From the cell containing the given text, extract its center point as [X, Y] coordinate. 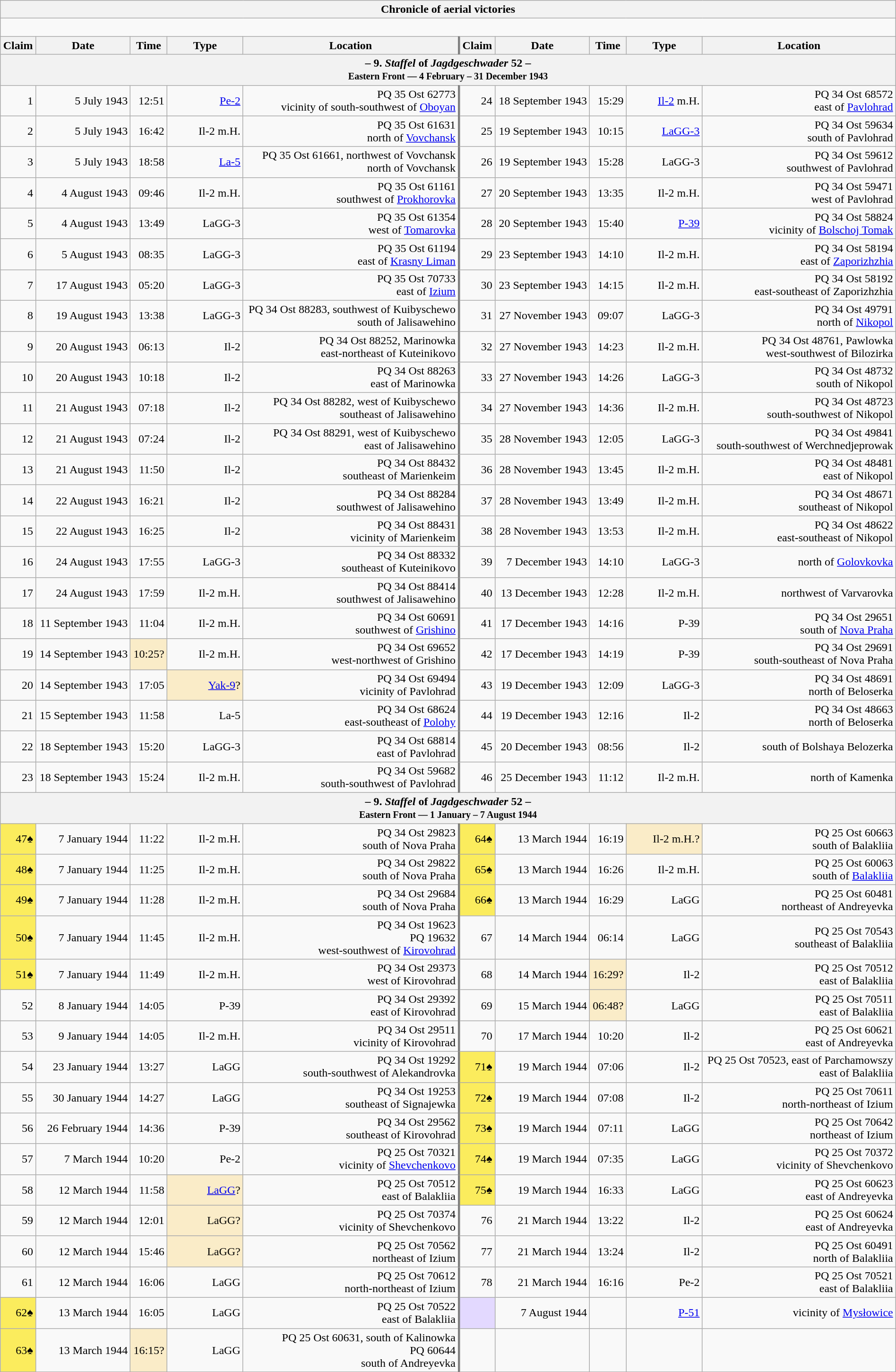
32 [477, 346]
11 September 1943 [83, 623]
PQ 25 Ost 60623 east of Andreyevka [799, 1190]
PQ 34 Ost 19292 south-southwest of Alekandrovka [351, 1067]
15:24 [148, 777]
13:27 [148, 1067]
14:23 [608, 346]
23 January 1944 [83, 1067]
07:08 [608, 1098]
11:45 [148, 938]
17 [18, 593]
25 [477, 131]
78 [477, 1282]
PQ 34 Ost 29823 south of Nova Praha [351, 839]
south of Bolshaya Belozerka [799, 746]
26 February 1944 [83, 1128]
57 [18, 1159]
PQ 25 Ost 60491 north of Balakliia [799, 1251]
19 August 1943 [83, 316]
15:28 [608, 162]
PQ 34 Ost 58192 east-southeast of Zaporizhzhia [799, 285]
PQ 25 Ost 60063 south of Balakliia [799, 870]
13:53 [608, 531]
PQ 34 Ost 59471 west of Pavlohrad [799, 193]
54 [18, 1067]
PQ 25 Ost 70374vicinity of Shevchenkovo [351, 1221]
PQ 25 Ost 60663 south of Balakliia [799, 839]
52 [18, 1005]
30 January 1944 [83, 1098]
PQ 34 Ost 88283, southwest of Kuibyschewo south of Jalisawehino [351, 316]
10 [18, 377]
07:35 [608, 1159]
14:26 [608, 377]
5 August 1943 [83, 254]
PQ 34 Ost 58194 east of Zaporizhzhia [799, 254]
07:24 [148, 439]
11:25 [148, 870]
16:25 [148, 531]
48♠ [18, 870]
vicinity of Mysłowice [799, 1312]
Chronicle of aerial victories [448, 9]
37 [477, 500]
PQ 34 Ost 88332 southeast of Kuteinikovo [351, 562]
11:12 [608, 777]
– 9. Staffel of Jagdgeschwader 52 –Eastern Front — 4 February – 31 December 1943 [448, 70]
50♠ [18, 938]
PQ 25 Ost 60624 east of Andreyevka [799, 1221]
7 December 1943 [542, 562]
56 [18, 1128]
PQ 34 Ost 48761, Pawlowka west-southwest of Bilozirka [799, 346]
PQ 34 Ost 19253 southeast of Signajewka [351, 1098]
16:33 [608, 1190]
PQ 25 Ost 70511 east of Balakliia [799, 1005]
PQ 25 Ost 70612 north-northeast of Izium [351, 1282]
16 [18, 562]
16:05 [148, 1312]
PQ 34 Ost 49841 south-southwest of Werchnedjeprowak [799, 439]
59 [18, 1221]
76 [477, 1221]
PQ 25 Ost 60621 east of Andreyevka [799, 1036]
PQ 34 Ost 68572 east of Pavlohrad [799, 100]
71♠ [477, 1067]
PQ 25 Ost 70543 southeast of Balakliia [799, 938]
PQ 34 Ost 48671 southeast of Nikopol [799, 500]
34 [477, 408]
PQ 25 Ost 70521 east of Balakliia [799, 1282]
51♠ [18, 975]
4 [18, 193]
25 December 1943 [542, 777]
northwest of Varvarovka [799, 593]
PQ 34 Ost 29511vicinity of Kirovohrad [351, 1036]
12:51 [148, 100]
53 [18, 1036]
PQ 34 Ost 68624 east-southeast of Polohy [351, 716]
75♠ [477, 1190]
P-51 [664, 1312]
16:06 [148, 1282]
58 [18, 1190]
15:46 [148, 1251]
11 [18, 408]
PQ 34 Ost 29651 south of Nova Praha [799, 623]
55 [18, 1098]
13 December 1943 [542, 593]
7 [18, 285]
PQ 35 Ost 61194 east of Krasny Liman [351, 254]
16:29? [608, 975]
44 [477, 716]
14:16 [608, 623]
65♠ [477, 870]
16:15? [148, 1350]
14:19 [608, 654]
61 [18, 1282]
11:28 [148, 900]
13 [18, 470]
north of Kamenka [799, 777]
63♠ [18, 1350]
64♠ [477, 839]
PQ 34 Ost 29373 west of Kirovohrad [351, 975]
14:15 [608, 285]
12:01 [148, 1221]
69 [477, 1005]
12:28 [608, 593]
45 [477, 746]
22 [18, 746]
15:40 [608, 223]
43 [477, 685]
PQ 34 Ost 88431vicinity of Marienkeim [351, 531]
PQ 34 Ost 48663 north of Beloserka [799, 716]
26 [477, 162]
16:42 [148, 131]
47♠ [18, 839]
PQ 34 Ost 68814 east of Pavlohrad [351, 746]
08:56 [608, 746]
PQ 34 Ost 88414 southwest of Jalisawehino [351, 593]
7 August 1944 [542, 1312]
PQ 34 Ost 29392 east of Kirovohrad [351, 1005]
40 [477, 593]
9 January 1944 [83, 1036]
23 [18, 777]
PQ 35 Ost 61354 west of Tomarovka [351, 223]
PQ 25 Ost 70321vicinity of Shevchenkovo [351, 1159]
12:16 [608, 716]
13:35 [608, 193]
PQ 34 Ost 88282, west of Kuibyschewo southeast of Jalisawehino [351, 408]
24 [477, 100]
PQ 34 Ost 59634 south of Pavlohrad [799, 131]
29 [477, 254]
PQ 35 Ost 61661, northwest of Vovchansk north of Vovchansk [351, 162]
38 [477, 531]
PQ 34 Ost 48481 east of Nikopol [799, 470]
PQ 34 Ost 59682 south-southwest of Pavlohrad [351, 777]
20 [18, 685]
PQ 25 Ost 70562 northeast of Izium [351, 1251]
17 March 1944 [542, 1036]
PQ 34 Ost 29562 southeast of Kirovohrad [351, 1128]
21 [18, 716]
16:21 [148, 500]
07:18 [148, 408]
PQ 34 Ost 48723 south-southwest of Nikopol [799, 408]
PQ 34 Ost 69494vicinity of Pavlohrad [351, 685]
10:15 [608, 131]
PQ 34 Ost 88252, Marinowka east-northeast of Kuteinikovo [351, 346]
12:05 [608, 439]
8 January 1944 [83, 1005]
PQ 34 Ost 59612 southwest of Pavlohrad [799, 162]
39 [477, 562]
31 [477, 316]
PQ 34 Ost 88263 east of Marinowka [351, 377]
PQ 25 Ost 70372vicinity of Shevchenkovo [799, 1159]
13:45 [608, 470]
62♠ [18, 1312]
PQ 34 Ost 19623PQ 19632 west-southwest of Kirovohrad [351, 938]
06:13 [148, 346]
PQ 25 Ost 60481 northeast of Andreyevka [799, 900]
PQ 25 Ost 60631, south of KalinowkaPQ 60644 south of Andreyevka [351, 1350]
PQ 34 Ost 88432 southeast of Marienkeim [351, 470]
PQ 34 Ost 48622 east-southeast of Nikopol [799, 531]
PQ 35 Ost 62773vicinity of south-southwest of Oboyan [351, 100]
30 [477, 285]
PQ 34 Ost 29684 south of Nova Praha [351, 900]
PQ 34 Ost 60691 southwest of Grishino [351, 623]
PQ 34 Ost 88291, west of Kuibyschewo east of Jalisawehino [351, 439]
11:49 [148, 975]
PQ 34 Ost 88284 southwest of Jalisawehino [351, 500]
8 [18, 316]
– 9. Staffel of Jagdgeschwader 52 –Eastern Front — 1 January – 7 August 1944 [448, 808]
68 [477, 975]
PQ 35 Ost 61631 north of Vovchansk [351, 131]
13:38 [148, 316]
11:50 [148, 470]
PQ 35 Ost 61161 southwest of Prokhorovka [351, 193]
17:55 [148, 562]
33 [477, 377]
15:29 [608, 100]
12:09 [608, 685]
14 [18, 500]
07:06 [608, 1067]
17:59 [148, 593]
15 March 1944 [542, 1005]
13:22 [608, 1221]
05:20 [148, 285]
9 [18, 346]
15 [18, 531]
06:48? [608, 1005]
PQ 25 Ost 70642 northeast of Izium [799, 1128]
PQ 25 Ost 70522 east of Balakliia [351, 1312]
09:46 [148, 193]
PQ 34 Ost 29691 south-southeast of Nova Praha [799, 654]
5 [18, 223]
35 [477, 439]
42 [477, 654]
16:19 [608, 839]
66♠ [477, 900]
16:16 [608, 1282]
77 [477, 1251]
09:07 [608, 316]
10:25? [148, 654]
27 [477, 193]
15 September 1943 [83, 716]
18 [18, 623]
19 [18, 654]
10:18 [148, 377]
70 [477, 1036]
60 [18, 1251]
7 March 1944 [83, 1159]
06:14 [608, 938]
41 [477, 623]
46 [477, 777]
north of Golovkovka [799, 562]
Il-2 m.H.? [664, 839]
72♠ [477, 1098]
PQ 34 Ost 49791 north of Nikopol [799, 316]
PQ 25 Ost 70523, east of Parchamowszy east of Balakliia [799, 1067]
11:22 [148, 839]
18:58 [148, 162]
20 December 1943 [542, 746]
67 [477, 938]
17:05 [148, 685]
Yak-9? [205, 685]
07:11 [608, 1128]
73♠ [477, 1128]
PQ 34 Ost 48691 north of Beloserka [799, 685]
PQ 34 Ost 69652 west-northwest of Grishino [351, 654]
28 [477, 223]
6 [18, 254]
15:20 [148, 746]
12 [18, 439]
36 [477, 470]
16:26 [608, 870]
PQ 25 Ost 70611 north-northeast of Izium [799, 1098]
PQ 34 Ost 58824vicinity of Bolschoj Tomak [799, 223]
3 [18, 162]
14:27 [148, 1098]
1 [18, 100]
08:35 [148, 254]
PQ 35 Ost 70733 east of Izium [351, 285]
13:24 [608, 1251]
2 [18, 131]
49♠ [18, 900]
11:04 [148, 623]
17 August 1943 [83, 285]
PQ 34 Ost 48732 south of Nikopol [799, 377]
PQ 34 Ost 29822 south of Nova Praha [351, 870]
74♠ [477, 1159]
16:29 [608, 900]
